Locate the cell with the specified text and output its (x, y) center coordinate. 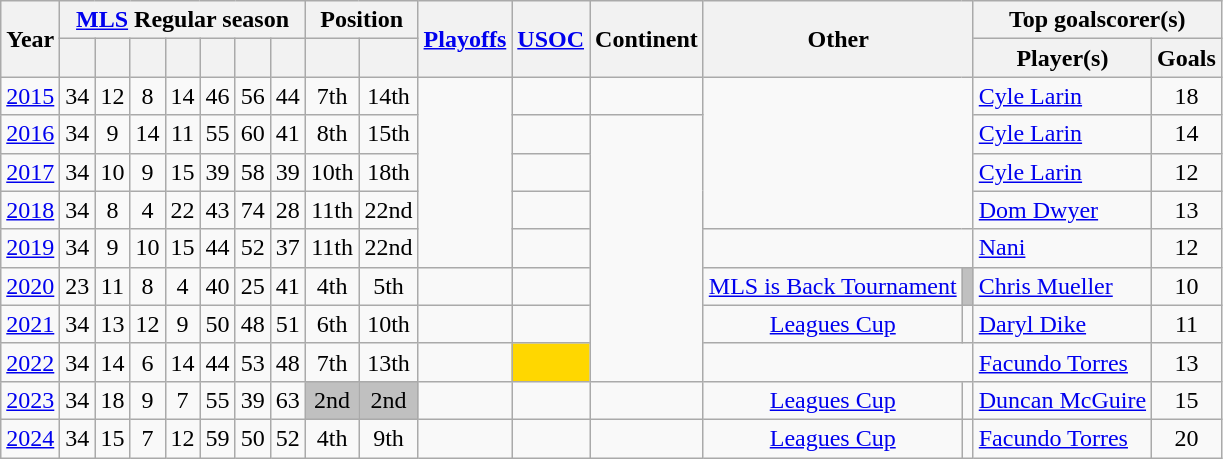
13th (388, 362)
Chris Mueller (1062, 286)
51 (288, 324)
53 (252, 362)
63 (288, 400)
Year (30, 39)
2021 (30, 324)
5th (388, 286)
43 (218, 210)
Position (362, 20)
56 (252, 96)
20 (1187, 438)
Goals (1187, 58)
2024 (30, 438)
MLS Regular season (182, 20)
15th (388, 134)
Dom Dwyer (1062, 210)
18th (388, 172)
2022 (30, 362)
Top goalscorer(s) (1097, 20)
2015 (30, 96)
9th (388, 438)
25 (252, 286)
MLS is Back Tournament (832, 286)
46 (218, 96)
23 (78, 286)
2016 (30, 134)
Playoffs (465, 39)
2020 (30, 286)
40 (218, 286)
6th (332, 324)
Player(s) (1062, 58)
Continent (647, 39)
Daryl Dike (1062, 324)
Duncan McGuire (1062, 400)
60 (252, 134)
8th (332, 134)
2017 (30, 172)
2019 (30, 248)
2018 (30, 210)
Nani (1062, 248)
2023 (30, 400)
58 (252, 172)
59 (218, 438)
28 (288, 210)
USOC (551, 39)
6 (148, 362)
74 (252, 210)
Other (838, 39)
22 (182, 210)
14th (388, 96)
37 (288, 248)
